Locate the cell with the specified text and output its [X, Y] center coordinate. 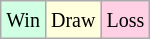
Win [24, 20]
Draw [72, 20]
Loss [126, 20]
